Scan for the cell matching the given text and deliver its [x, y] coordinate at center. 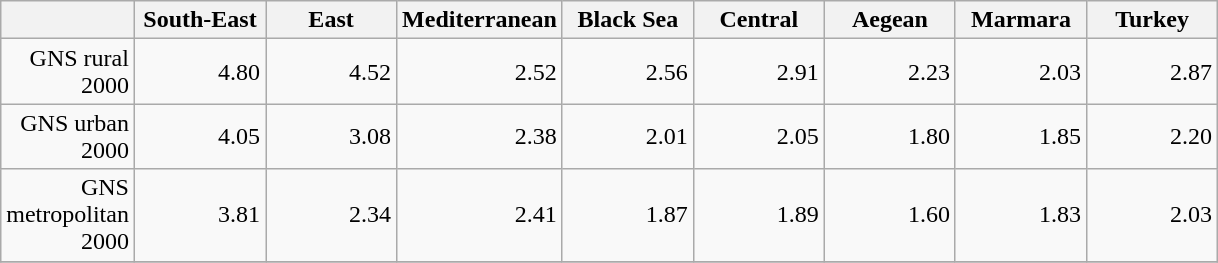
2.01 [628, 136]
3.81 [200, 215]
2.56 [628, 72]
Central [758, 20]
GNS urban 2000 [68, 136]
Black Sea [628, 20]
2.87 [1152, 72]
1.87 [628, 215]
GNS metropolitan 2000 [68, 215]
4.52 [332, 72]
South-East [200, 20]
Aegean [890, 20]
East [332, 20]
3.08 [332, 136]
2.52 [480, 72]
1.85 [1020, 136]
1.89 [758, 215]
2.41 [480, 215]
1.60 [890, 215]
2.38 [480, 136]
GNS rural 2000 [68, 72]
Marmara [1020, 20]
Turkey [1152, 20]
2.05 [758, 136]
2.23 [890, 72]
4.05 [200, 136]
1.80 [890, 136]
4.80 [200, 72]
2.34 [332, 215]
2.20 [1152, 136]
1.83 [1020, 215]
Mediterranean [480, 20]
2.91 [758, 72]
